Identify which cell holds the provided text, then report its [X, Y] central coordinate. 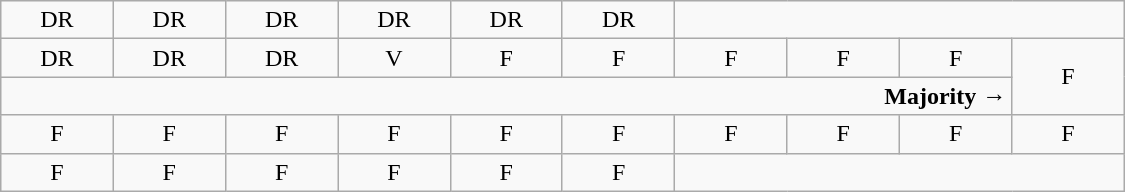
V [394, 58]
Majority → [506, 96]
